From the cell containing the given text, extract its center point as (x, y) coordinate. 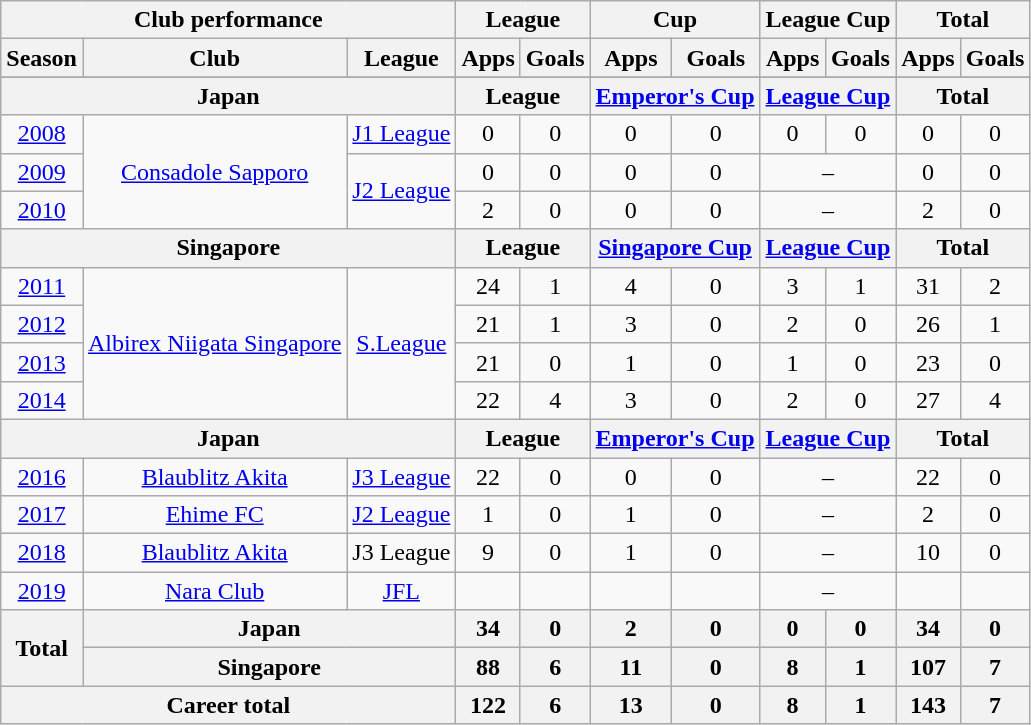
Cup (675, 20)
2017 (42, 515)
11 (631, 667)
Career total (228, 705)
2019 (42, 591)
27 (928, 400)
Club (214, 58)
13 (631, 705)
23 (928, 362)
Consadole Sapporo (214, 172)
26 (928, 324)
2016 (42, 477)
2012 (42, 324)
2010 (42, 210)
Albirex Niigata Singapore (214, 343)
2013 (42, 362)
122 (488, 705)
Club performance (228, 20)
Ehime FC (214, 515)
2011 (42, 286)
24 (488, 286)
2014 (42, 400)
107 (928, 667)
143 (928, 705)
10 (928, 553)
2009 (42, 172)
JFL (402, 591)
Season (42, 58)
9 (488, 553)
2008 (42, 134)
Singapore Cup (675, 248)
2018 (42, 553)
Nara Club (214, 591)
S.League (402, 343)
31 (928, 286)
J1 League (402, 134)
88 (488, 667)
